From the cell containing the given text, extract its center point as [X, Y] coordinate. 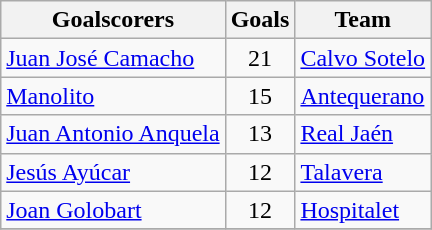
Juan José Camacho [113, 58]
15 [260, 96]
Antequerano [363, 96]
Real Jaén [363, 134]
Goals [260, 20]
Juan Antonio Anquela [113, 134]
Hospitalet [363, 210]
Team [363, 20]
Calvo Sotelo [363, 58]
13 [260, 134]
Manolito [113, 96]
Talavera [363, 172]
Jesús Ayúcar [113, 172]
21 [260, 58]
Joan Golobart [113, 210]
Goalscorers [113, 20]
